Detect which cell encompasses the target text, then output its [x, y] center coordinate. 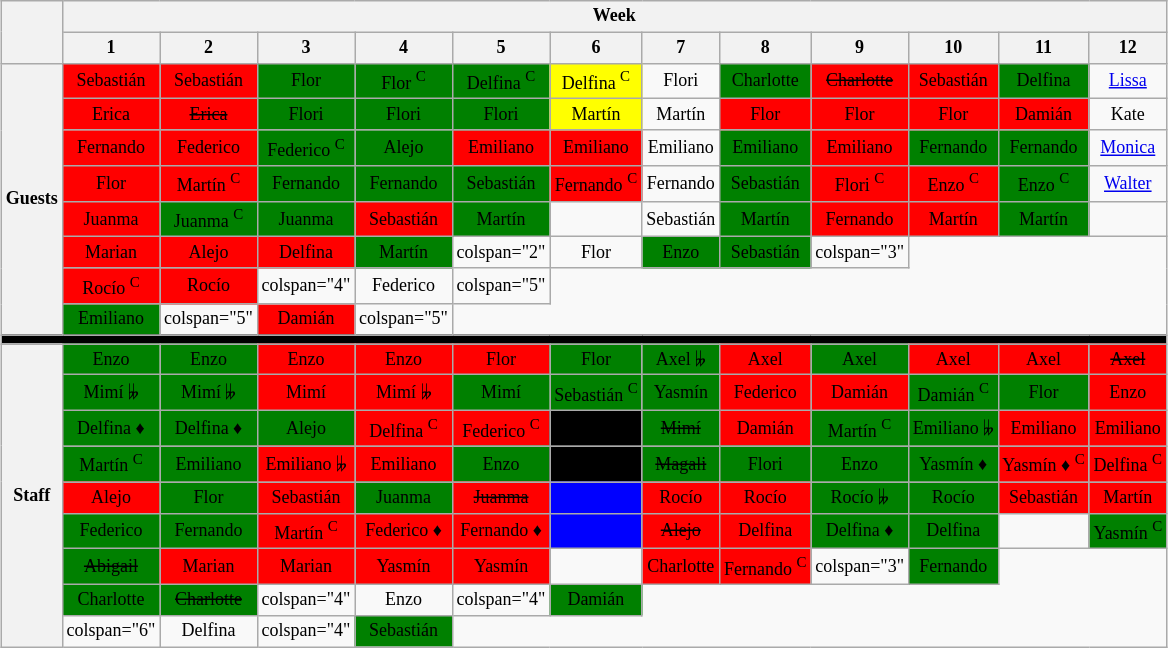
1 [111, 48]
Yasmín ♦ C [1044, 464]
Fernando ♦ [501, 531]
Guests [32, 199]
4 [404, 48]
8 [766, 48]
Walter [1128, 184]
12 [1128, 48]
6 [596, 48]
colspan="6" [111, 632]
Week [614, 16]
7 [681, 48]
Flori C [860, 184]
Monica [1128, 148]
Yasmín C [1128, 531]
Sebastián C [596, 393]
Magali [681, 464]
Rocío 𝄫 [860, 498]
3 [306, 48]
Abigail [111, 567]
10 [953, 48]
Damián C [953, 393]
Yasmín ♦ [953, 464]
11 [1044, 48]
Juanma C [209, 219]
2 [209, 48]
Staff [32, 496]
Lissa [1128, 81]
Flor C [404, 81]
Rocío C [111, 286]
Kate [1128, 114]
Axel 𝄫 [681, 360]
9 [860, 48]
5 [501, 48]
colspan="2" [501, 252]
Federico ♦ [404, 531]
